Find where the given text appears and provide that cell's center as [X, Y] coordinate. 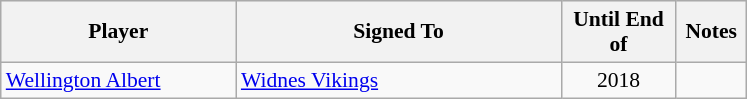
Signed To [398, 32]
Widnes Vikings [398, 80]
Until End of [618, 32]
2018 [618, 80]
Notes [711, 32]
Player [118, 32]
Wellington Albert [118, 80]
